Provide the (X, Y) coordinate of the cell's center where the given text is located.  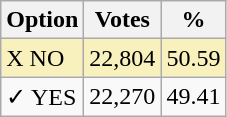
Votes (122, 20)
✓ YES (42, 97)
50.59 (194, 58)
Option (42, 20)
% (194, 20)
49.41 (194, 97)
22,270 (122, 97)
X NO (42, 58)
22,804 (122, 58)
